Detect which cell encompasses the target text, then output its [x, y] center coordinate. 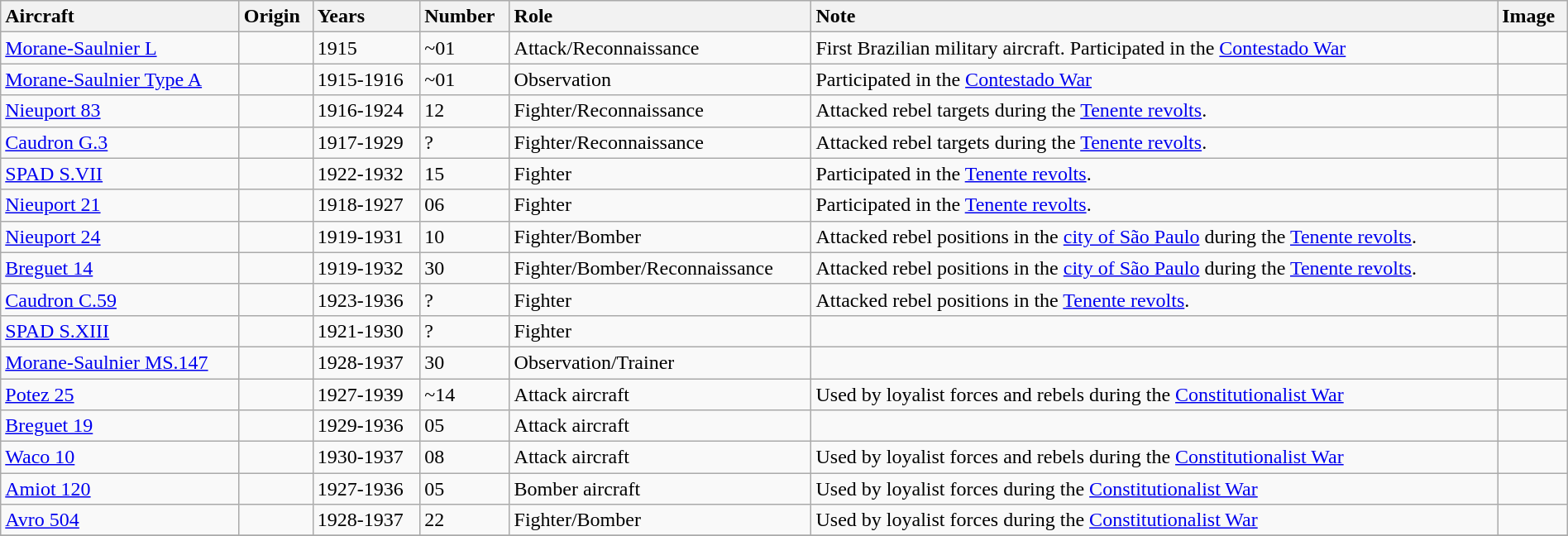
Morane-Saulnier Type A [120, 79]
1929-1936 [366, 426]
SPAD S.VII [120, 174]
1927-1936 [366, 489]
1919-1932 [366, 268]
Amiot 120 [120, 489]
Aircraft [120, 17]
1915-1916 [366, 79]
Potez 25 [120, 395]
First Brazilian military aircraft. Participated in the Contestado War [1154, 48]
Number [465, 17]
Waco 10 [120, 457]
Observation [660, 79]
1927-1939 [366, 395]
Attack/Reconnaissance [660, 48]
Breguet 14 [120, 268]
1921-1930 [366, 331]
15 [465, 174]
10 [465, 237]
1919-1931 [366, 237]
1930-1937 [366, 457]
SPAD S.XIII [120, 331]
Fighter/Bomber/Reconnaissance [660, 268]
06 [465, 205]
Breguet 19 [120, 426]
1917-1929 [366, 142]
Caudron C.59 [120, 299]
Nieuport 83 [120, 111]
1915 [366, 48]
Origin [276, 17]
1922-1932 [366, 174]
~14 [465, 395]
22 [465, 520]
Attacked rebel positions in the Tenente revolts. [1154, 299]
Note [1154, 17]
Morane-Saulnier MS.147 [120, 362]
Bomber aircraft [660, 489]
12 [465, 111]
08 [465, 457]
Avro 504 [120, 520]
Years [366, 17]
Image [1533, 17]
Nieuport 24 [120, 237]
Observation/Trainer [660, 362]
Role [660, 17]
Morane-Saulnier L [120, 48]
Caudron G.3 [120, 142]
Nieuport 21 [120, 205]
1918-1927 [366, 205]
Participated in the Contestado War [1154, 79]
1923-1936 [366, 299]
1916-1924 [366, 111]
